Identify which cell holds the provided text, then report its (X, Y) central coordinate. 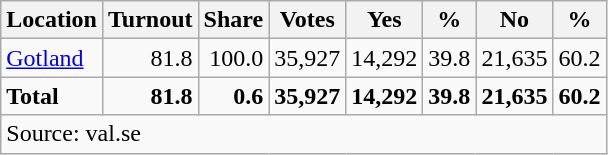
Location (52, 20)
Votes (308, 20)
Yes (384, 20)
Total (52, 96)
No (514, 20)
Turnout (150, 20)
Share (234, 20)
Gotland (52, 58)
100.0 (234, 58)
0.6 (234, 96)
Source: val.se (304, 134)
